Capture the cell that displays the provided text and extract its [X, Y] central coordinate. 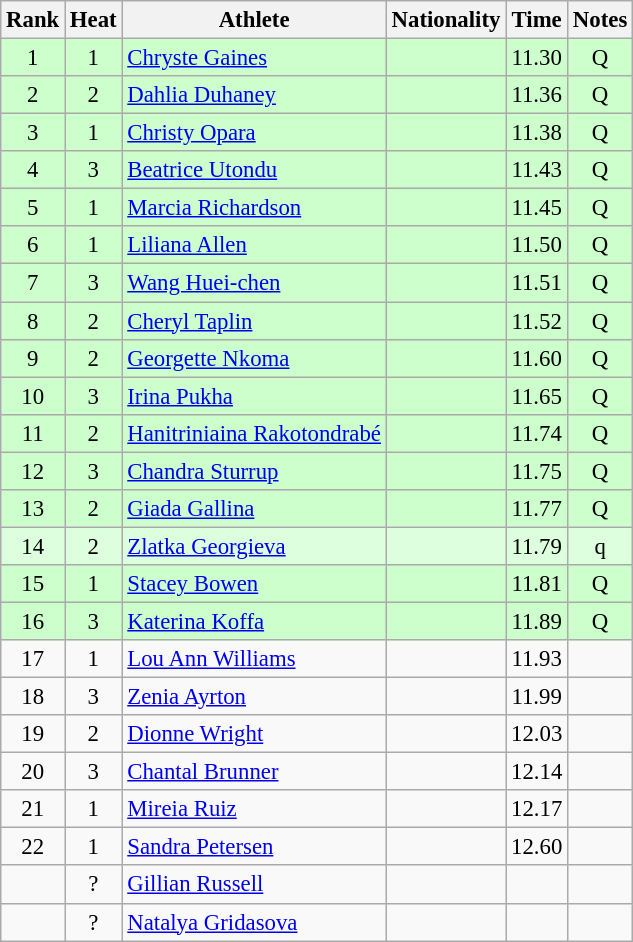
11.45 [537, 208]
11.50 [537, 245]
Lou Ann Williams [254, 659]
11.79 [537, 546]
12.60 [537, 847]
q [600, 546]
Wang Huei-chen [254, 283]
Mireia Ruiz [254, 809]
Cheryl Taplin [254, 321]
12 [33, 471]
12.17 [537, 809]
Marcia Richardson [254, 208]
Heat [94, 20]
11.99 [537, 697]
Athlete [254, 20]
Georgette Nkoma [254, 358]
11.93 [537, 659]
Chandra Sturrup [254, 471]
9 [33, 358]
13 [33, 509]
11 [33, 433]
Beatrice Utondu [254, 170]
21 [33, 809]
11.51 [537, 283]
14 [33, 546]
Christy Opara [254, 133]
4 [33, 170]
Zenia Ayrton [254, 697]
11.89 [537, 621]
Katerina Koffa [254, 621]
11.75 [537, 471]
Giada Gallina [254, 509]
Nationality [446, 20]
22 [33, 847]
5 [33, 208]
11.43 [537, 170]
Zlatka Georgieva [254, 546]
19 [33, 734]
11.74 [537, 433]
Gillian Russell [254, 885]
11.65 [537, 396]
11.77 [537, 509]
15 [33, 584]
18 [33, 697]
Liliana Allen [254, 245]
Sandra Petersen [254, 847]
11.36 [537, 95]
Notes [600, 20]
11.60 [537, 358]
17 [33, 659]
11.81 [537, 584]
Time [537, 20]
10 [33, 396]
12.03 [537, 734]
6 [33, 245]
Dahlia Duhaney [254, 95]
8 [33, 321]
20 [33, 772]
Rank [33, 20]
Dionne Wright [254, 734]
11.38 [537, 133]
Chryste Gaines [254, 58]
16 [33, 621]
11.30 [537, 58]
Chantal Brunner [254, 772]
Hanitriniaina Rakotondrabé [254, 433]
Irina Pukha [254, 396]
Natalya Gridasova [254, 922]
Stacey Bowen [254, 584]
12.14 [537, 772]
7 [33, 283]
11.52 [537, 321]
